Find where the given text appears and provide that cell's center as (x, y) coordinate. 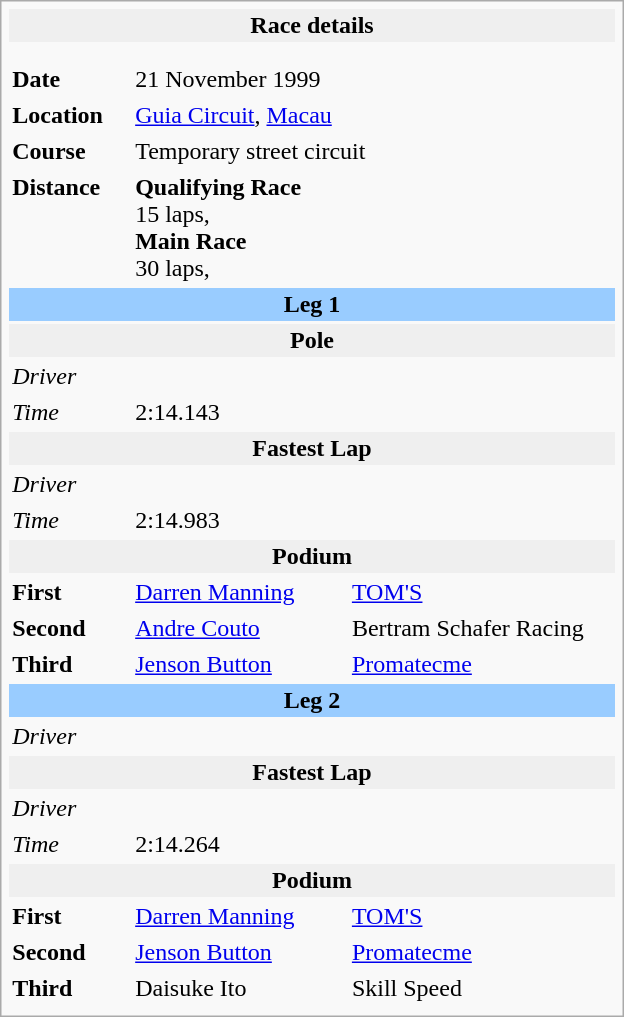
2:14.143 (374, 412)
Qualifying Race15 laps, Main Race30 laps, (374, 228)
Andre Couto (239, 628)
Pole (312, 340)
2:14.983 (374, 520)
Race details (312, 26)
Bertram Schafer Racing (482, 628)
Distance (69, 228)
Daisuke Ito (239, 988)
Leg 1 (312, 304)
Location (69, 116)
Guia Circuit, Macau (374, 116)
Skill Speed (482, 988)
Temporary street circuit (374, 152)
21 November 1999 (239, 80)
2:14.264 (374, 844)
Date (69, 80)
Course (69, 152)
Leg 2 (312, 700)
